Scan for the cell matching the given text and deliver its (x, y) coordinate at center. 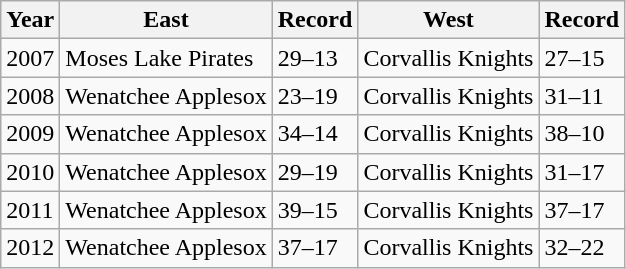
34–14 (315, 134)
23–19 (315, 96)
27–15 (582, 58)
2012 (30, 248)
38–10 (582, 134)
29–13 (315, 58)
West (448, 20)
29–19 (315, 172)
32–22 (582, 248)
2011 (30, 210)
2009 (30, 134)
East (166, 20)
31–11 (582, 96)
2007 (30, 58)
39–15 (315, 210)
31–17 (582, 172)
2008 (30, 96)
Year (30, 20)
Moses Lake Pirates (166, 58)
2010 (30, 172)
